Detect which cell encompasses the target text, then output its (x, y) center coordinate. 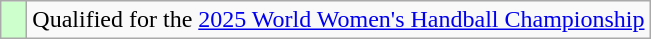
Qualified for the 2025 World Women's Handball Championship (338, 20)
